For the text-containing cell, return its midpoint in (x, y) coordinate format. 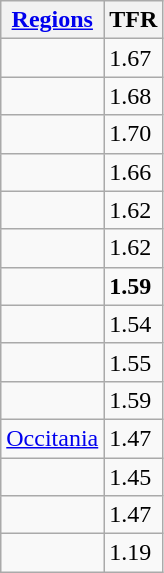
1.66 (134, 172)
Occitania (52, 438)
1.54 (134, 324)
Regions (52, 20)
1.70 (134, 134)
1.68 (134, 96)
TFR (134, 20)
1.55 (134, 362)
1.45 (134, 477)
1.67 (134, 58)
1.19 (134, 553)
